Output the (x, y) coordinate of the center of the cell containing the given text.  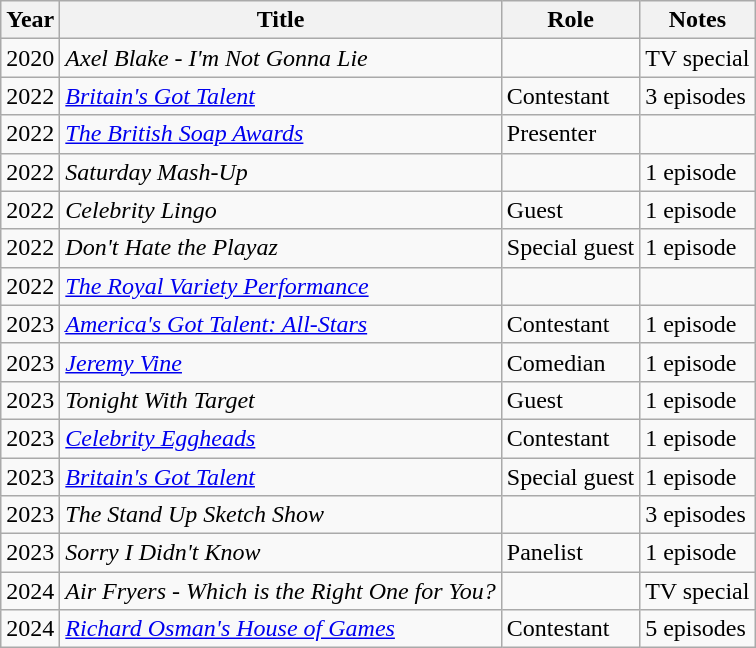
The Stand Up Sketch Show (280, 515)
5 episodes (698, 629)
Tonight With Target (280, 400)
Presenter (570, 134)
Jeremy Vine (280, 362)
Richard Osman's House of Games (280, 629)
Year (30, 20)
Comedian (570, 362)
Celebrity Lingo (280, 210)
Notes (698, 20)
Don't Hate the Playaz (280, 248)
Saturday Mash-Up (280, 172)
Role (570, 20)
The Royal Variety Performance (280, 286)
Panelist (570, 553)
Axel Blake - I'm Not Gonna Lie (280, 58)
The British Soap Awards (280, 134)
Sorry I Didn't Know (280, 553)
Air Fryers - Which is the Right One for You? (280, 591)
2020 (30, 58)
Celebrity Eggheads (280, 438)
Title (280, 20)
America's Got Talent: All-Stars (280, 324)
